Pinpoint the cell where the given text exists, returning its [x, y] midpoint coordinate. 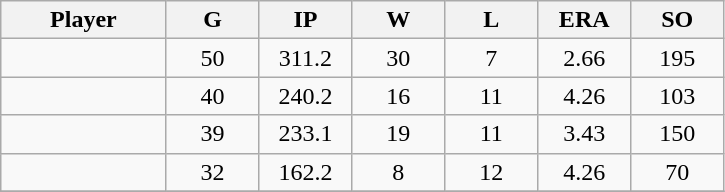
39 [212, 134]
311.2 [306, 58]
103 [678, 96]
IP [306, 20]
40 [212, 96]
16 [398, 96]
150 [678, 134]
ERA [584, 20]
32 [212, 172]
SO [678, 20]
12 [492, 172]
2.66 [584, 58]
30 [398, 58]
19 [398, 134]
W [398, 20]
7 [492, 58]
70 [678, 172]
L [492, 20]
3.43 [584, 134]
195 [678, 58]
233.1 [306, 134]
Player [84, 20]
G [212, 20]
240.2 [306, 96]
50 [212, 58]
8 [398, 172]
162.2 [306, 172]
